Pinpoint the cell where the given text exists, returning its (X, Y) midpoint coordinate. 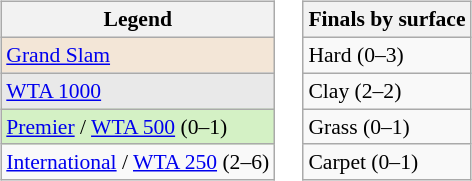
Grass (0–1) (386, 127)
Legend (138, 20)
Carpet (0–1) (386, 162)
Premier / WTA 500 (0–1) (138, 127)
Hard (0–3) (386, 55)
Clay (2–2) (386, 91)
Finals by surface (386, 20)
WTA 1000 (138, 91)
Grand Slam (138, 55)
International / WTA 250 (2–6) (138, 162)
